Detect which cell encompasses the target text, then output its [X, Y] center coordinate. 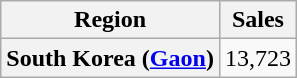
13,723 [258, 58]
Sales [258, 20]
Region [110, 20]
South Korea (Gaon) [110, 58]
